Locate the cell with the specified text and output its [x, y] center coordinate. 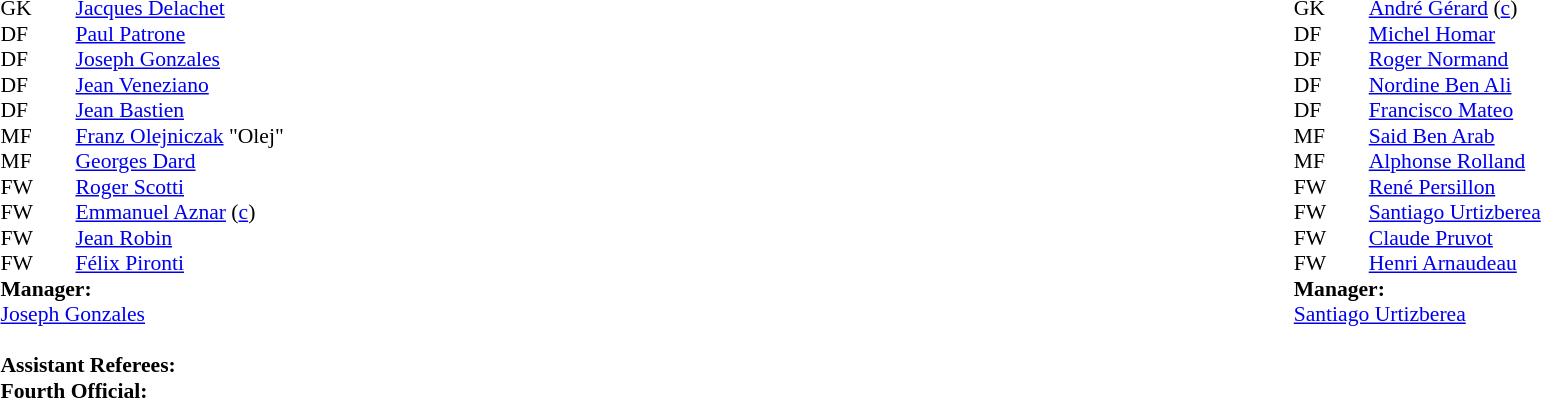
Jean Robin [180, 238]
René Persillon [1455, 187]
Félix Pironti [180, 263]
Nordine Ben Ali [1455, 85]
Joseph Gonzales [180, 59]
Said Ben Arab [1455, 136]
Jean Veneziano [180, 85]
Paul Patrone [180, 34]
Roger Normand [1455, 59]
Georges Dard [180, 161]
Alphonse Rolland [1455, 161]
Roger Scotti [180, 187]
Claude Pruvot [1455, 238]
Michel Homar [1455, 34]
Emmanuel Aznar (c) [180, 213]
Jean Bastien [180, 111]
Francisco Mateo [1455, 111]
Henri Arnaudeau [1455, 263]
Franz Olejniczak "Olej" [180, 136]
